Capture the cell that displays the provided text and extract its (x, y) central coordinate. 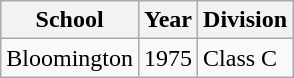
Year (168, 20)
1975 (168, 58)
Class C (246, 58)
Bloomington (70, 58)
School (70, 20)
Division (246, 20)
